For the text-containing cell, return its midpoint in (x, y) coordinate format. 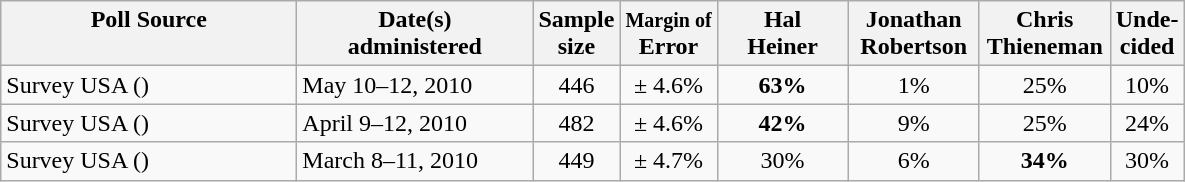
JonathanRobertson (914, 34)
449 (576, 161)
April 9–12, 2010 (415, 123)
63% (782, 85)
10% (1147, 85)
± 4.7% (668, 161)
34% (1044, 161)
42% (782, 123)
446 (576, 85)
9% (914, 123)
Samplesize (576, 34)
24% (1147, 123)
ChrisThieneman (1044, 34)
6% (914, 161)
Date(s) administered (415, 34)
Poll Source (149, 34)
Margin ofError (668, 34)
1% (914, 85)
March 8–11, 2010 (415, 161)
482 (576, 123)
May 10–12, 2010 (415, 85)
HalHeiner (782, 34)
Unde-cided (1147, 34)
